Identify which cell holds the provided text, then report its [X, Y] central coordinate. 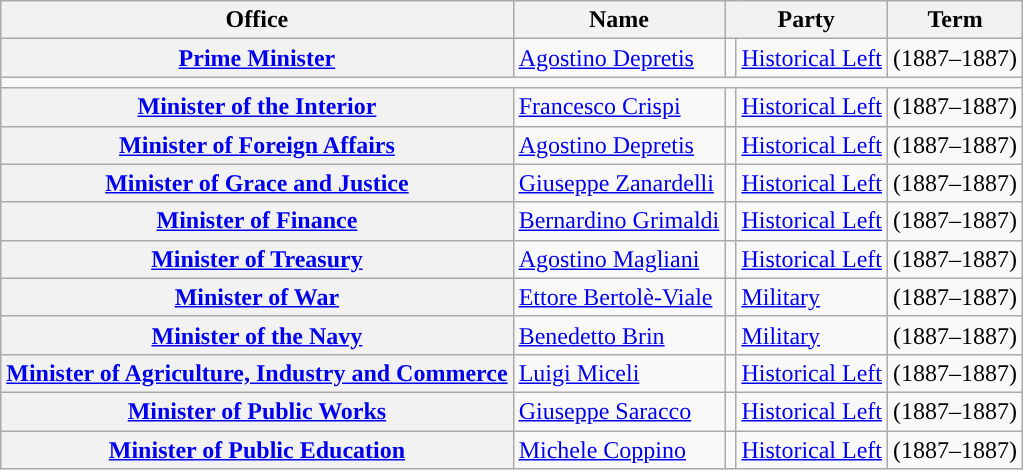
Office [257, 20]
Term [956, 20]
Bernardino Grimaldi [619, 221]
Minister of Agriculture, Industry and Commerce [257, 373]
Minister of Grace and Justice [257, 183]
Benedetto Brin [619, 335]
Francesco Crispi [619, 107]
Giuseppe Saracco [619, 411]
Party [806, 20]
Michele Coppino [619, 449]
Giuseppe Zanardelli [619, 183]
Agostino Magliani [619, 259]
Luigi Miceli [619, 373]
Minister of War [257, 297]
Ettore Bertolè-Viale [619, 297]
Minister of Public Education [257, 449]
Name [619, 20]
Minister of the Interior [257, 107]
Minister of Public Works [257, 411]
Minister of the Navy [257, 335]
Minister of Foreign Affairs [257, 145]
Minister of Treasury [257, 259]
Prime Minister [257, 58]
Minister of Finance [257, 221]
